From the cell containing the given text, extract its center point as [x, y] coordinate. 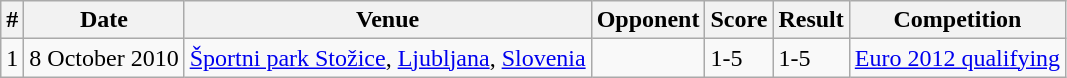
Euro 2012 qualifying [957, 58]
Športni park Stožice, Ljubljana, Slovenia [388, 58]
Date [104, 20]
Score [739, 20]
Competition [957, 20]
Venue [388, 20]
1 [12, 58]
# [12, 20]
Opponent [648, 20]
Result [811, 20]
8 October 2010 [104, 58]
